Search for the cell housing the specified text and yield its (x, y) center coordinate. 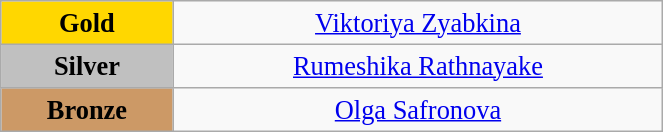
Rumeshika Rathnayake (418, 66)
Olga Safronova (418, 109)
Bronze (87, 109)
Gold (87, 22)
Silver (87, 66)
Viktoriya Zyabkina (418, 22)
